Find where the given text appears and provide that cell's center as [x, y] coordinate. 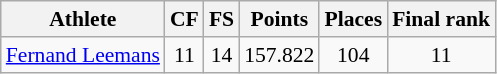
Points [279, 19]
Final rank [441, 19]
Fernand Leemans [83, 55]
FS [222, 19]
CF [184, 19]
14 [222, 55]
104 [353, 55]
Athlete [83, 19]
157.822 [279, 55]
Places [353, 19]
